Search for the cell housing the specified text and yield its [X, Y] center coordinate. 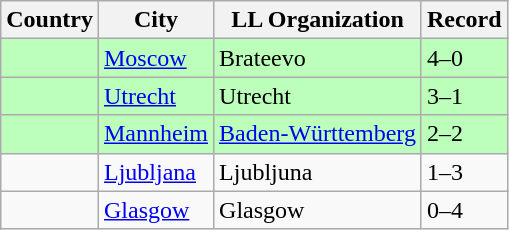
LL Organization [318, 20]
Moscow [156, 58]
Brateevo [318, 58]
3–1 [464, 96]
Ljubljuna [318, 172]
Mannheim [156, 134]
4–0 [464, 58]
0–4 [464, 210]
Record [464, 20]
City [156, 20]
Ljubljana [156, 172]
2–2 [464, 134]
1–3 [464, 172]
Country [50, 20]
Baden-Württemberg [318, 134]
